Locate the cell with the specified text and output its (x, y) center coordinate. 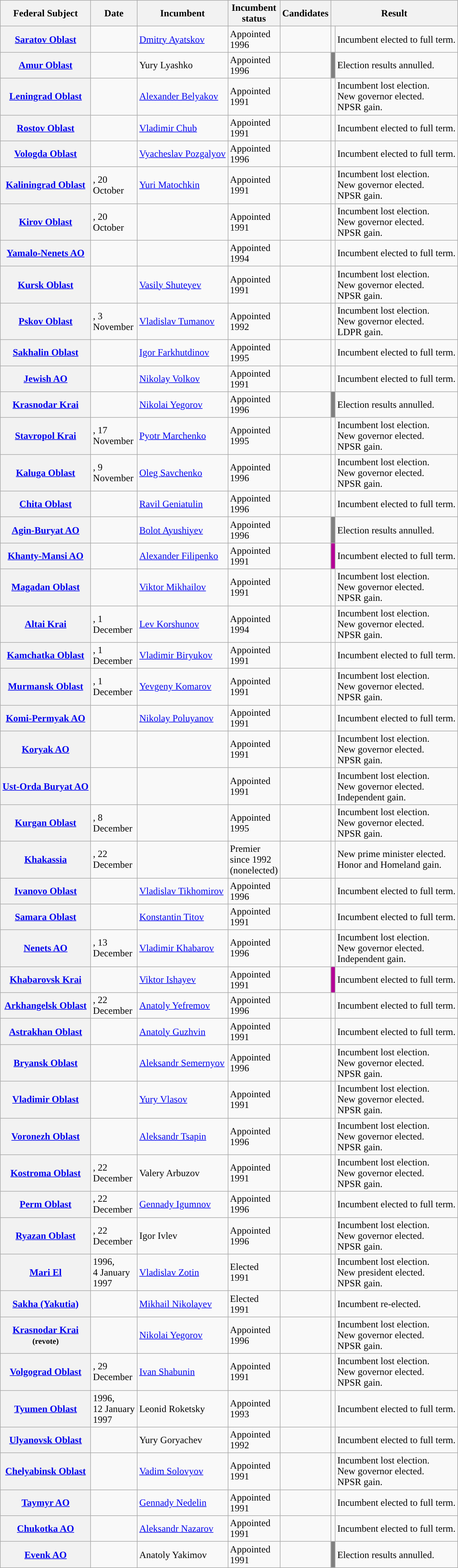
Vladimir Biryukov (183, 655)
Perm Oblast (45, 1204)
Aleksandr Tsapin (183, 1136)
Valery Arbuzov (183, 1173)
Chelyabinsk Oblast (45, 1471)
Kaluga Oblast (45, 473)
Murmansk Oblast (45, 687)
Chukotka AO (45, 1529)
Amur Oblast (45, 65)
Premier since 1992 (nonelected) (254, 859)
Yury Goryachev (183, 1440)
Federal Subject (45, 14)
Result (395, 14)
Astrakhan Oblast (45, 1032)
Incumbent (183, 14)
Yuri Matochkin (183, 185)
Ivanovo Oblast (45, 891)
Khakassia (45, 859)
Vologda Oblast (45, 154)
, 29 December (114, 1372)
Incumbent status (254, 14)
Vladimir Khabarov (183, 948)
Incumbent lost election.New governor elected.LDPR gain. (397, 321)
Nikolay Volkov (183, 378)
, 3 November (114, 321)
1996,4 January 1997 (114, 1272)
Ust-Orda Buryat AO (45, 786)
Ryazan Oblast (45, 1236)
Gennady Nedelin (183, 1503)
Pyotr Marchenko (183, 436)
Magadan Oblast (45, 587)
Samara Oblast (45, 917)
, 13 December (114, 948)
Altai Krai (45, 624)
Pskov Oblast (45, 321)
Incumbent re-elected. (397, 1304)
Kirov Oblast (45, 222)
Evenk AO (45, 1554)
Yevgeny Komarov (183, 687)
Bolot Ayushiyev (183, 530)
Khanty-Mansi AO (45, 556)
Yury Vlasov (183, 1100)
Anatoly Yefremov (183, 1005)
Jewish AO (45, 378)
Aleksandr Nazarov (183, 1529)
Incumbent lost election.New president elected.NPSR gain. (397, 1272)
Mari El (45, 1272)
Tyumen Oblast (45, 1408)
Vasily Shuteyev (183, 284)
Ulyanovsk Oblast (45, 1440)
Lev Korshunov (183, 624)
Nenets AO (45, 948)
Alexander Belyakov (183, 97)
Vyacheslav Pozgalyov (183, 154)
Arkhangelsk Oblast (45, 1005)
Candidates (305, 14)
Yury Lyashko (183, 65)
Vladislav Tikhomirov (183, 891)
Kurgan Oblast (45, 823)
, 8 December (114, 823)
Anatoly Yakimov (183, 1554)
Appointed 1993 (254, 1408)
Koryak AO (45, 749)
Vladimir Oblast (45, 1100)
Agin-Buryat AO (45, 530)
Kostroma Oblast (45, 1173)
Oleg Savchenko (183, 473)
Anatoly Guzhvin (183, 1032)
Krasnodar Krai(revote) (45, 1335)
Viktor Ishayev (183, 980)
Vladislav Zotin (183, 1272)
Ravil Geniatulin (183, 504)
Saratov Oblast (45, 39)
Gennady Igumnov (183, 1204)
Leonid Roketsky (183, 1408)
Sakhalin Oblast (45, 353)
Vadim Solovyov (183, 1471)
Stavropol Krai (45, 436)
Taymyr AO (45, 1503)
, 9 November (114, 473)
Khabarovsk Krai (45, 980)
Aleksandr Semernyov (183, 1063)
Vladimir Chub (183, 128)
Sakha (Yakutia) (45, 1304)
Chita Oblast (45, 504)
Yamalo-Nenets AO (45, 253)
New prime minister elected.Honor and Homeland gain. (397, 859)
Komi-Permyak AO (45, 718)
1996,12 January 1997 (114, 1408)
Kursk Oblast (45, 284)
Alexander Filipenko (183, 556)
Vladislav Tumanov (183, 321)
Date (114, 14)
Mikhail Nikolayev (183, 1304)
Krasnodar Krai (45, 405)
Leningrad Oblast (45, 97)
Ivan Shabunin (183, 1372)
Nikolay Poluyanov (183, 718)
Volgograd Oblast (45, 1372)
Igor Ivlev (183, 1236)
Kamchatka Oblast (45, 655)
Viktor Mikhailov (183, 587)
Kaliningrad Oblast (45, 185)
, 17 November (114, 436)
Konstantin Titov (183, 917)
Igor Farkhutdinov (183, 353)
Dmitry Ayatskov (183, 39)
Voronezh Oblast (45, 1136)
Rostov Oblast (45, 128)
Bryansk Oblast (45, 1063)
